For the text-containing cell, return its midpoint in (x, y) coordinate format. 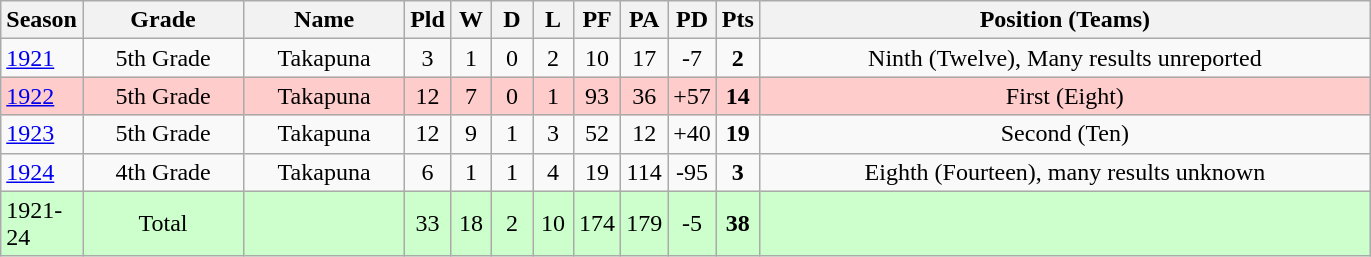
18 (470, 224)
1923 (42, 134)
Position (Teams) (1064, 20)
52 (598, 134)
114 (644, 172)
1921 (42, 58)
1924 (42, 172)
+57 (692, 96)
D (512, 20)
Eighth (Fourteen), many results unknown (1064, 172)
1922 (42, 96)
36 (644, 96)
-5 (692, 224)
9 (470, 134)
+40 (692, 134)
Second (Ten) (1064, 134)
17 (644, 58)
Pts (738, 20)
Total (162, 224)
Pld (428, 20)
Name (324, 20)
Ninth (Twelve), Many results unreported (1064, 58)
14 (738, 96)
PA (644, 20)
33 (428, 224)
93 (598, 96)
174 (598, 224)
38 (738, 224)
PD (692, 20)
First (Eight) (1064, 96)
4th Grade (162, 172)
179 (644, 224)
Season (42, 20)
W (470, 20)
-7 (692, 58)
-95 (692, 172)
6 (428, 172)
4 (552, 172)
L (552, 20)
7 (470, 96)
PF (598, 20)
1921-24 (42, 224)
Grade (162, 20)
